Pinpoint the cell where the given text exists, returning its [X, Y] midpoint coordinate. 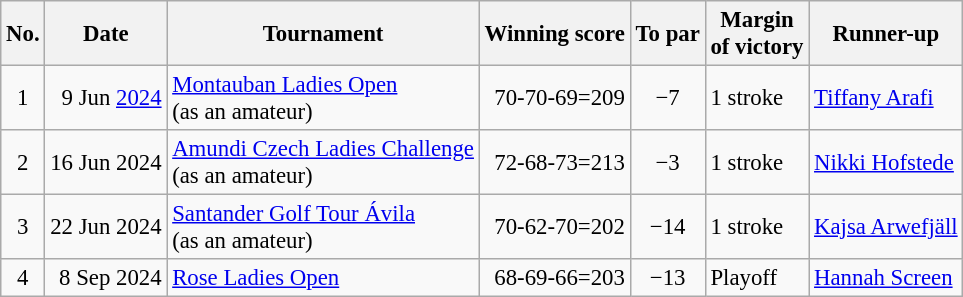
3 [23, 228]
Amundi Czech Ladies Challenge(as an amateur) [323, 162]
−13 [668, 278]
Santander Golf Tour Ávila(as an amateur) [323, 228]
4 [23, 278]
22 Jun 2024 [106, 228]
68-69-66=203 [554, 278]
Hannah Screen [886, 278]
70-70-69=209 [554, 98]
72-68-73=213 [554, 162]
−14 [668, 228]
16 Jun 2024 [106, 162]
2 [23, 162]
Marginof victory [757, 34]
Montauban Ladies Open(as an amateur) [323, 98]
To par [668, 34]
No. [23, 34]
Tiffany Arafi [886, 98]
−7 [668, 98]
Rose Ladies Open [323, 278]
70-62-70=202 [554, 228]
−3 [668, 162]
Kajsa Arwefjäll [886, 228]
Playoff [757, 278]
Nikki Hofstede [886, 162]
1 [23, 98]
Tournament [323, 34]
9 Jun 2024 [106, 98]
Runner-up [886, 34]
Winning score [554, 34]
Date [106, 34]
8 Sep 2024 [106, 278]
